Return (X, Y) of the center of cell containing provided text 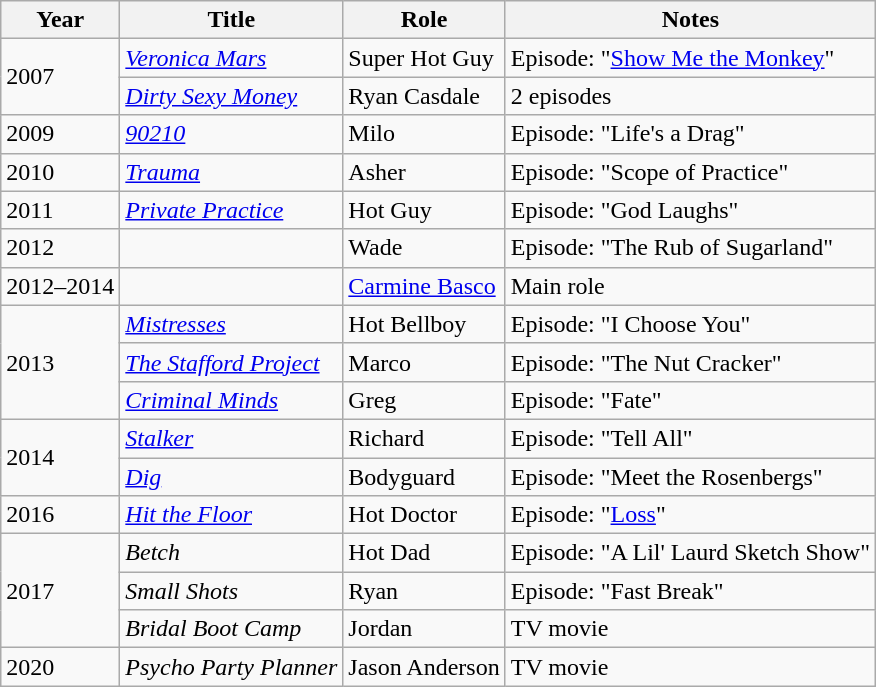
Veronica Mars (232, 58)
Milo (424, 134)
Episode: "The Nut Cracker" (690, 362)
2 episodes (690, 96)
2009 (60, 134)
Role (424, 20)
Jordan (424, 629)
2020 (60, 667)
Ryan Casdale (424, 96)
Hot Dad (424, 553)
2012 (60, 248)
Main role (690, 286)
Episode: "Fast Break" (690, 591)
Episode: "I Choose You" (690, 324)
Private Practice (232, 210)
Notes (690, 20)
Mistresses (232, 324)
Episode: "Life's a Drag" (690, 134)
Episode: "Meet the Rosenbergs" (690, 477)
Asher (424, 172)
Small Shots (232, 591)
Wade (424, 248)
Stalker (232, 438)
Carmine Basco (424, 286)
Episode: "Tell All" (690, 438)
Title (232, 20)
2007 (60, 77)
Dig (232, 477)
Greg (424, 400)
Trauma (232, 172)
Psycho Party Planner (232, 667)
Jason Anderson (424, 667)
Episode: "The Rub of Sugarland" (690, 248)
Episode: "Scope of Practice" (690, 172)
Hot Bellboy (424, 324)
2014 (60, 457)
2010 (60, 172)
Dirty Sexy Money (232, 96)
2013 (60, 362)
2016 (60, 515)
Bridal Boot Camp (232, 629)
The Stafford Project (232, 362)
2017 (60, 591)
Year (60, 20)
2012–2014 (60, 286)
Criminal Minds (232, 400)
Marco (424, 362)
Episode: "God Laughs" (690, 210)
2011 (60, 210)
Episode: "Show Me the Monkey" (690, 58)
Hot Doctor (424, 515)
Bodyguard (424, 477)
90210 (232, 134)
Ryan (424, 591)
Episode: "A Lil' Laurd Sketch Show" (690, 553)
Richard (424, 438)
Hot Guy (424, 210)
Super Hot Guy (424, 58)
Episode: "Loss" (690, 515)
Hit the Floor (232, 515)
Episode: "Fate" (690, 400)
Betch (232, 553)
